Scan for the cell matching the given text and deliver its [X, Y] coordinate at center. 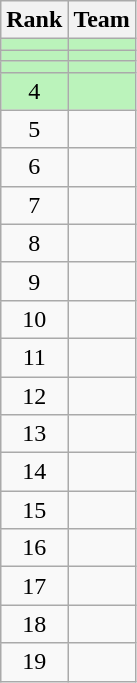
7 [34, 205]
14 [34, 472]
16 [34, 548]
13 [34, 434]
5 [34, 129]
18 [34, 624]
8 [34, 243]
17 [34, 586]
15 [34, 510]
Rank [34, 20]
6 [34, 167]
12 [34, 395]
4 [34, 91]
11 [34, 357]
9 [34, 281]
10 [34, 319]
19 [34, 662]
Team [102, 20]
